Return [X, Y] of the center of cell containing provided text 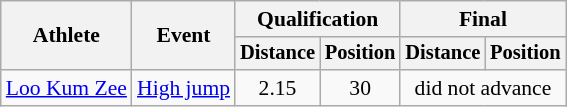
High jump [184, 88]
Athlete [66, 36]
2.15 [278, 88]
Qualification [318, 19]
30 [360, 88]
Loo Kum Zee [66, 88]
did not advance [482, 88]
Final [482, 19]
Event [184, 36]
